Output the [x, y] coordinate of the center of the cell containing the given text.  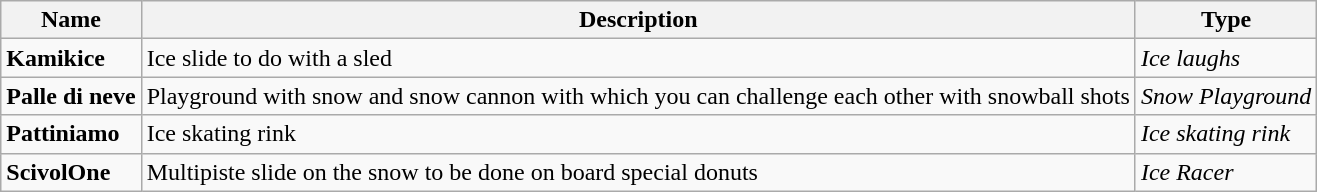
Ice slide to do with a sled [638, 58]
Playground with snow and snow cannon with which you can challenge each other with snowball shots [638, 96]
Type [1226, 20]
Ice Racer [1226, 172]
Multipiste slide on the snow to be done on board special donuts [638, 172]
Description [638, 20]
Kamikice [71, 58]
Name [71, 20]
ScivolOne [71, 172]
Pattiniamo [71, 134]
Ice laughs [1226, 58]
Snow Playground [1226, 96]
Palle di neve [71, 96]
